Detect which cell encompasses the target text, then output its (x, y) center coordinate. 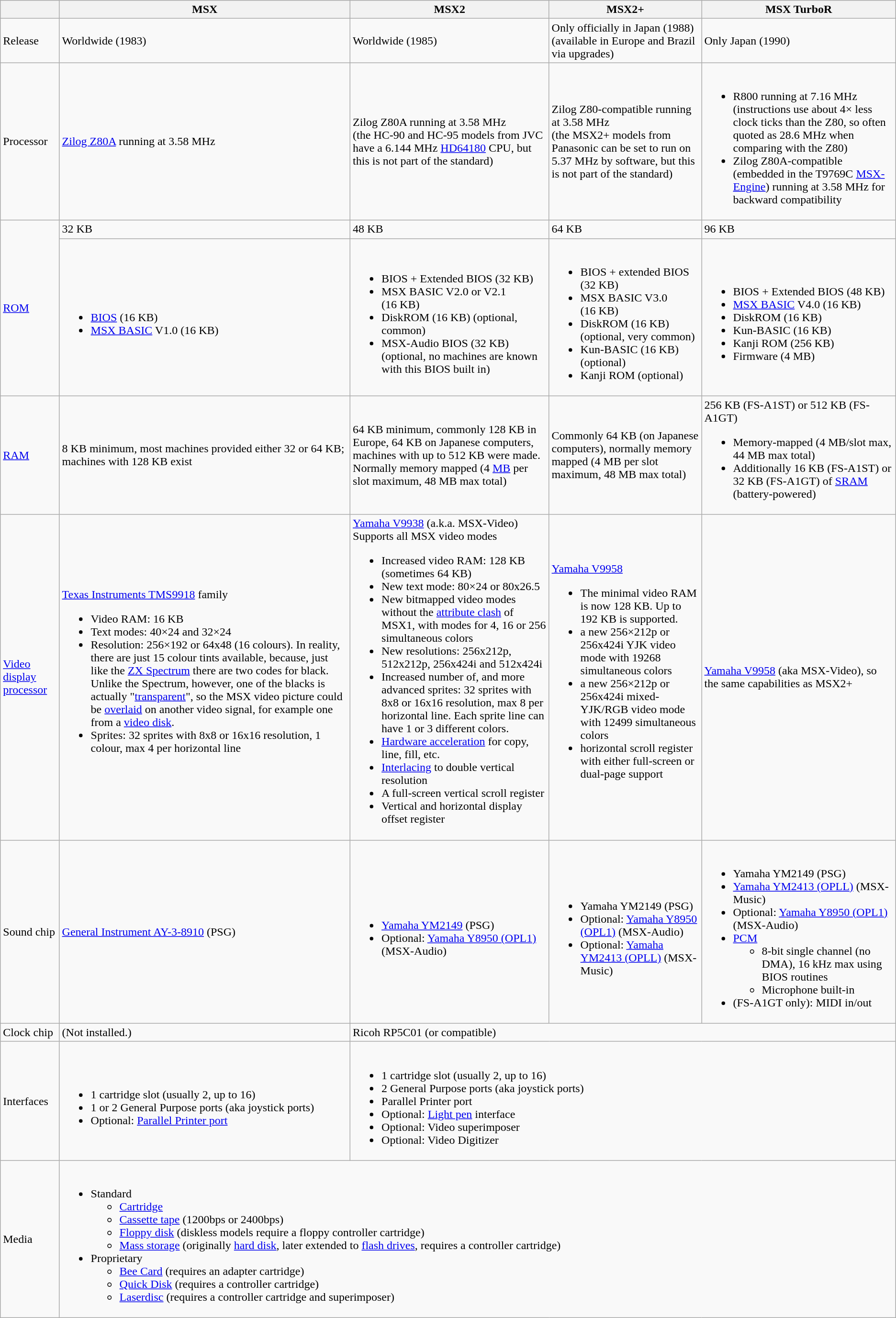
MSX (205, 10)
MSX TurboR (798, 10)
Ricoh RP5C01 (or compatible) (623, 1032)
Worldwide (1985) (450, 41)
Zilog Z80A running at 3.58 MHz(the HC-90 and HC-95 models from JVC have a 6.144 MHz HD64180 CPU, but this is not part of the standard) (450, 142)
Yamaha YM2149 (PSG)Optional: Yamaha Y8950 (OPL1) (MSX-Audio) (450, 931)
(Not installed.) (205, 1032)
Interfaces (30, 1101)
BIOS + extended BIOS (32 KB)MSX BASIC V3.0 (16 KB)DiskROM (16 KB) (optional, very common)Kun-BASIC (16 KB) (optional)Kanji ROM (optional) (625, 317)
MSX2+ (625, 10)
Release (30, 41)
BIOS + Extended BIOS (48 KB)MSX BASIC V4.0 (16 KB)DiskROM (16 KB)Kun-BASIC (16 KB)Kanji ROM (256 KB)Firmware (4 MB) (798, 317)
Clock chip (30, 1032)
ROM (30, 308)
8 KB minimum, most machines provided either 32 or 64 KB; machines with 128 KB exist (205, 455)
Commonly 64 KB (on Japanese computers), normally memory mapped (4 MB per slot maximum, 48 MB max total) (625, 455)
Zilog Z80A running at 3.58 MHz (205, 142)
Worldwide (1983) (205, 41)
Media (30, 1239)
Yamaha YM2149 (PSG)Optional: Yamaha Y8950 (OPL1) (MSX-Audio)Optional: Yamaha YM2413 (OPLL) (MSX-Music) (625, 931)
General Instrument AY-3-8910 (PSG) (205, 931)
96 KB (798, 229)
1 cartridge slot (usually 2, up to 16)1 or 2 General Purpose ports (aka joystick ports)Optional: Parallel Printer port (205, 1101)
Video display processor (30, 677)
Only officially in Japan (1988)(available in Europe and Brazil via upgrades) (625, 41)
64 KB (625, 229)
Sound chip (30, 931)
MSX2 (450, 10)
Processor (30, 142)
RAM (30, 455)
Yamaha V9958 (aka MSX-Video), so the same capabilities as MSX2+ (798, 677)
48 KB (450, 229)
BIOS (16 KB)MSX BASIC V1.0 (16 KB) (205, 317)
Only Japan (1990) (798, 41)
32 KB (205, 229)
